Locate the cell with the specified text and output its [X, Y] center coordinate. 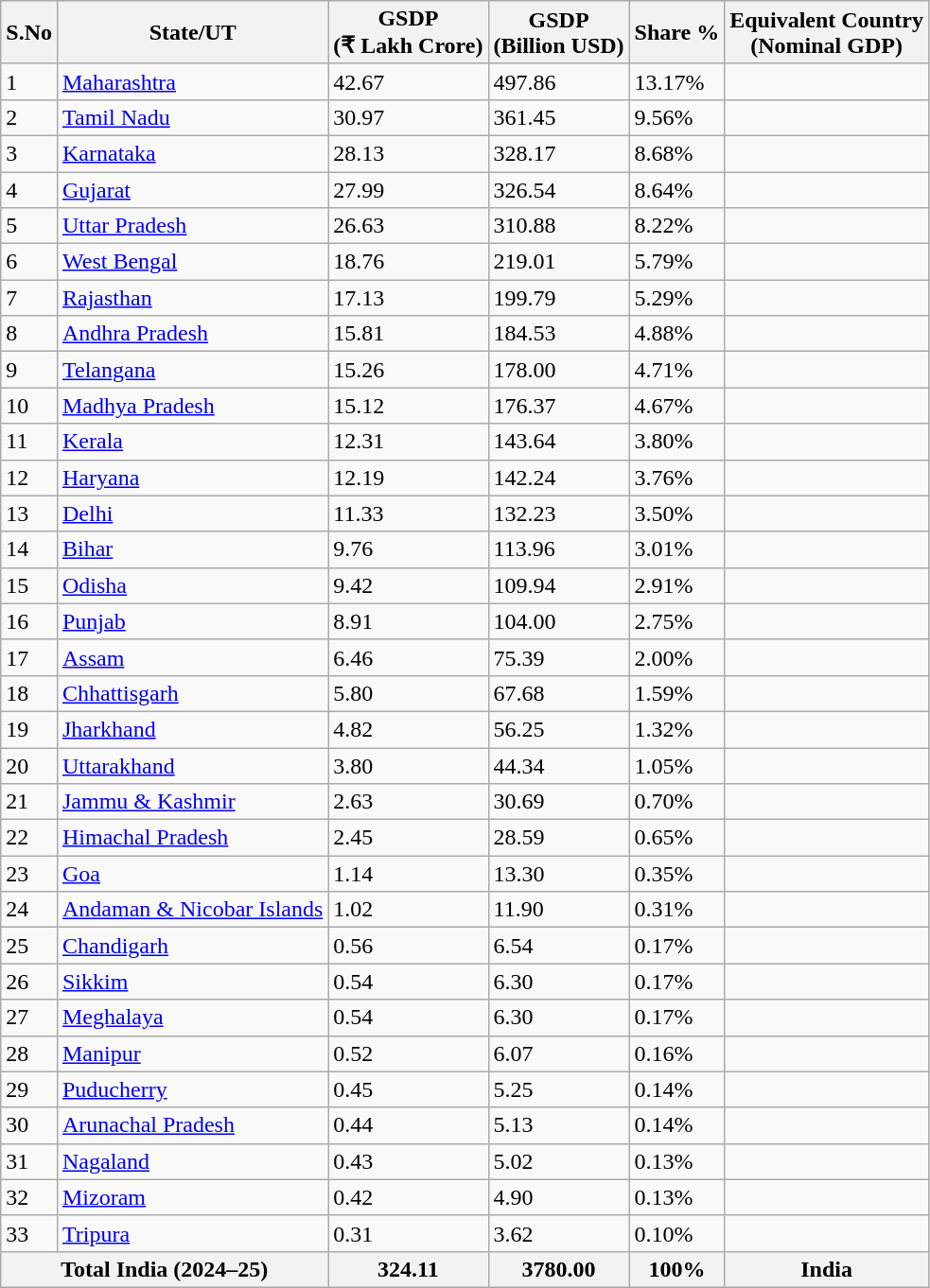
4.71% [677, 370]
42.67 [409, 81]
24 [29, 910]
26.63 [409, 226]
Tamil Nadu [192, 117]
176.37 [558, 406]
Telangana [192, 370]
310.88 [558, 226]
29 [29, 1089]
Odisha [192, 585]
3.62 [558, 1233]
32 [29, 1197]
26 [29, 982]
GSDP (Billion USD) [558, 32]
Himachal Pradesh [192, 838]
6 [29, 262]
178.00 [558, 370]
4 [29, 190]
Total India (2024–25) [165, 1269]
Karnataka [192, 153]
28.59 [558, 838]
11.90 [558, 910]
324.11 [409, 1269]
0.16% [677, 1053]
Puducherry [192, 1089]
21 [29, 802]
India [827, 1269]
Rajasthan [192, 298]
6.07 [558, 1053]
5.79% [677, 262]
Andaman & Nicobar Islands [192, 910]
Delhi [192, 513]
5.25 [558, 1089]
Bihar [192, 549]
0.70% [677, 802]
11 [29, 442]
100% [677, 1269]
Tripura [192, 1233]
4.67% [677, 406]
Uttar Pradesh [192, 226]
Nagaland [192, 1161]
Meghalaya [192, 1018]
143.64 [558, 442]
361.45 [558, 117]
0.44 [409, 1125]
S.No [29, 32]
10 [29, 406]
13.17% [677, 81]
27 [29, 1018]
Kerala [192, 442]
12.19 [409, 478]
2.75% [677, 621]
9.56% [677, 117]
4.90 [558, 1197]
8.68% [677, 153]
30.69 [558, 802]
23 [29, 874]
5 [29, 226]
3780.00 [558, 1269]
497.86 [558, 81]
6.46 [409, 657]
8 [29, 334]
0.31% [677, 910]
15.26 [409, 370]
132.23 [558, 513]
5.02 [558, 1161]
3.50% [677, 513]
12 [29, 478]
3.01% [677, 549]
8.91 [409, 621]
20 [29, 765]
11.33 [409, 513]
2.63 [409, 802]
28 [29, 1053]
0.35% [677, 874]
5.29% [677, 298]
15.12 [409, 406]
Assam [192, 657]
1.59% [677, 693]
3.76% [677, 478]
0.52 [409, 1053]
Manipur [192, 1053]
GSDP (₹ Lakh Crore) [409, 32]
Madhya Pradesh [192, 406]
326.54 [558, 190]
18.76 [409, 262]
328.17 [558, 153]
15.81 [409, 334]
Jammu & Kashmir [192, 802]
22 [29, 838]
Uttarakhand [192, 765]
1.14 [409, 874]
184.53 [558, 334]
Haryana [192, 478]
9 [29, 370]
67.68 [558, 693]
56.25 [558, 729]
9.76 [409, 549]
199.79 [558, 298]
1.32% [677, 729]
16 [29, 621]
1.05% [677, 765]
18 [29, 693]
Maharashtra [192, 81]
8.22% [677, 226]
2 [29, 117]
0.43 [409, 1161]
State/UT [192, 32]
12.31 [409, 442]
109.94 [558, 585]
0.45 [409, 1089]
0.56 [409, 946]
219.01 [558, 262]
Gujarat [192, 190]
30 [29, 1125]
14 [29, 549]
Sikkim [192, 982]
Chhattisgarh [192, 693]
30.97 [409, 117]
3 [29, 153]
0.42 [409, 1197]
28.13 [409, 153]
27.99 [409, 190]
13 [29, 513]
2.45 [409, 838]
4.88% [677, 334]
1.02 [409, 910]
2.91% [677, 585]
Chandigarh [192, 946]
4.82 [409, 729]
25 [29, 946]
15 [29, 585]
5.13 [558, 1125]
Jharkhand [192, 729]
5.80 [409, 693]
Share % [677, 32]
9.42 [409, 585]
Andhra Pradesh [192, 334]
8.64% [677, 190]
Punjab [192, 621]
104.00 [558, 621]
Equivalent Country (Nominal GDP) [827, 32]
3.80 [409, 765]
13.30 [558, 874]
0.10% [677, 1233]
West Bengal [192, 262]
1 [29, 81]
17.13 [409, 298]
Goa [192, 874]
142.24 [558, 478]
17 [29, 657]
19 [29, 729]
31 [29, 1161]
6.54 [558, 946]
7 [29, 298]
Mizoram [192, 1197]
33 [29, 1233]
0.31 [409, 1233]
0.65% [677, 838]
113.96 [558, 549]
44.34 [558, 765]
2.00% [677, 657]
75.39 [558, 657]
3.80% [677, 442]
Arunachal Pradesh [192, 1125]
